Output the [X, Y] coordinate of the center of the cell containing the given text.  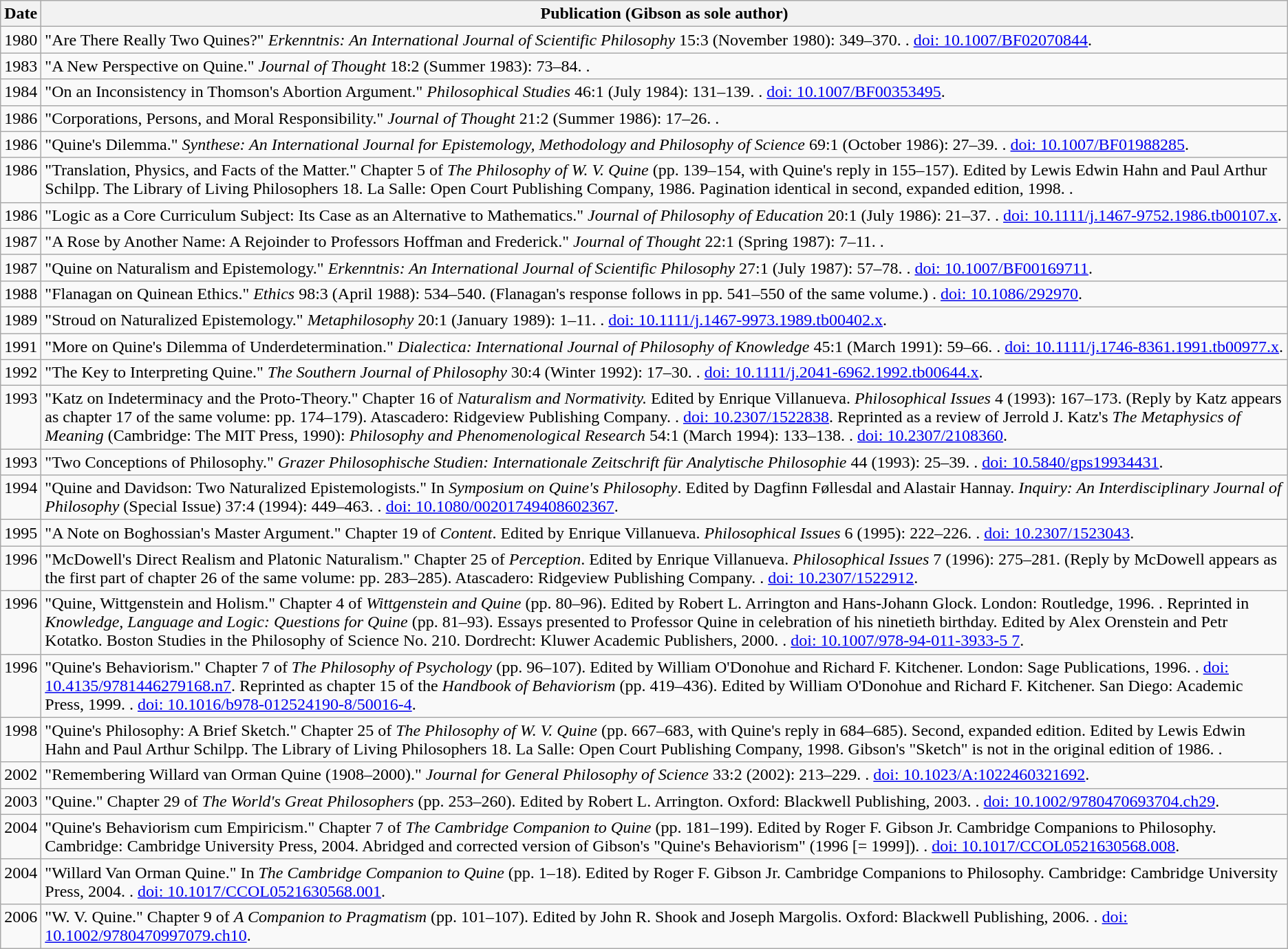
1995 [21, 533]
1983 [21, 66]
1991 [21, 346]
Publication (Gibson as sole author) [665, 14]
"Corporations, Persons, and Moral Responsibility." Journal of Thought 21:2 (Summer 1986): 17–26. . [665, 118]
1988 [21, 294]
1989 [21, 320]
1980 [21, 40]
"Remembering Willard van Orman Quine (1908–2000)." Journal for General Philosophy of Science 33:2 (2002): 213–229. . doi: 10.1023/A:1022460321692. [665, 775]
1992 [21, 373]
1998 [21, 740]
2006 [21, 926]
1994 [21, 498]
"A Rose by Another Name: A Rejoinder to Professors Hoffman and Frederick." Journal of Thought 22:1 (Spring 1987): 7–11. . [665, 241]
"On an Inconsistency in Thomson's Abortion Argument." Philosophical Studies 46:1 (July 1984): 131–139. . doi: 10.1007/BF00353495. [665, 92]
2003 [21, 801]
1984 [21, 92]
Date [21, 14]
"Stroud on Naturalized Epistemology." Metaphilosophy 20:1 (January 1989): 1–11. . doi: 10.1111/j.1467-9973.1989.tb00402.x. [665, 320]
2002 [21, 775]
"The Key to Interpreting Quine." The Southern Journal of Philosophy 30:4 (Winter 1992): 17–30. . doi: 10.1111/j.2041-6962.1992.tb00644.x. [665, 373]
"A New Perspective on Quine." Journal of Thought 18:2 (Summer 1983): 73–84. . [665, 66]
